Return [X, Y] of the center of cell containing provided text 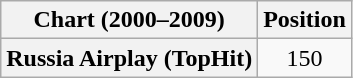
Position [305, 20]
Russia Airplay (TopHit) [130, 58]
150 [305, 58]
Chart (2000–2009) [130, 20]
